For the text-containing cell, return its midpoint in [x, y] coordinate format. 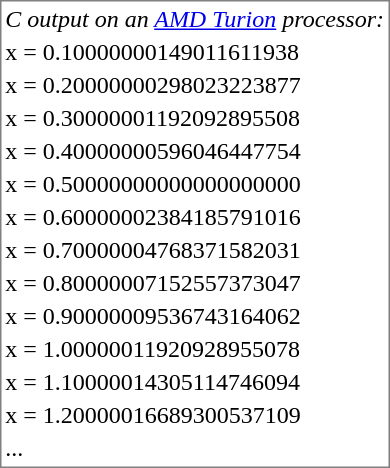
x = 0.80000007152557373047 [195, 283]
x = 1.00000011920928955078 [195, 349]
x = 0.50000000000000000000 [195, 185]
x = 0.10000000149011611938 [195, 53]
x = 0.70000004768371582031 [195, 251]
x = 0.30000001192092895508 [195, 119]
C output on an AMD Turion processor: [195, 19]
x = 0.90000009536743164062 [195, 317]
x = 0.20000000298023223877 [195, 85]
... [195, 449]
x = 1.10000014305114746094 [195, 383]
x = 0.60000002384185791016 [195, 217]
x = 0.40000000596046447754 [195, 151]
x = 1.20000016689300537109 [195, 415]
